From the cell containing the given text, extract its center point as (X, Y) coordinate. 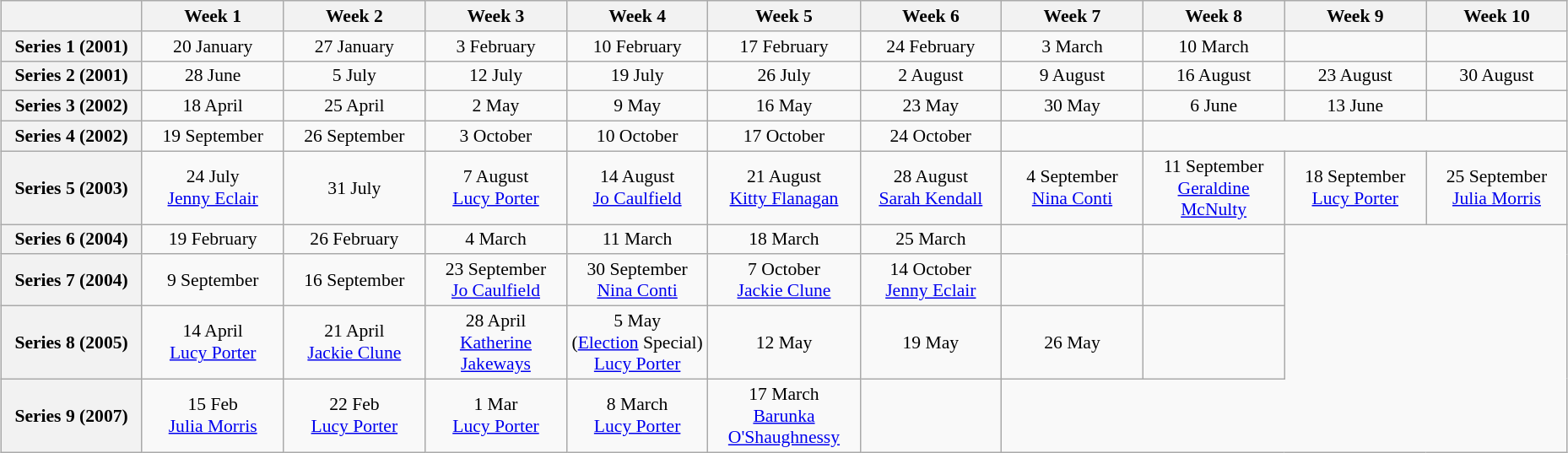
21 AprilJackie Clune (354, 342)
Series 7 (2004) (72, 280)
12 May (784, 342)
17 October (784, 137)
19 February (213, 240)
1 MarLucy Porter (496, 415)
11 March (637, 240)
23 SeptemberJo Caulfield (496, 280)
25 March (931, 240)
10 March (1214, 46)
8 MarchLucy Porter (637, 415)
Series 5 (2003) (72, 187)
28 AprilKatherine Jakeways (496, 342)
24 February (931, 46)
15 FebJulia Morris (213, 415)
30 SeptemberNina Conti (637, 280)
14 AugustJo Caulfield (637, 187)
27 January (354, 46)
30 May (1073, 106)
9 August (1073, 76)
Week 10 (1497, 16)
Series 6 (2004) (72, 240)
9 September (213, 280)
28 June (213, 76)
16 September (354, 280)
16 May (784, 106)
Week 1 (213, 16)
Week 4 (637, 16)
Week 7 (1073, 16)
18 March (784, 240)
31 July (354, 187)
18 April (213, 106)
30 August (1497, 76)
Week 2 (354, 16)
3 March (1073, 46)
3 October (496, 137)
7 AugustLucy Porter (496, 187)
Week 5 (784, 16)
10 October (637, 137)
3 February (496, 46)
6 June (1214, 106)
Week 6 (931, 16)
4 March (496, 240)
24 October (931, 137)
Series 2 (2001) (72, 76)
Series 4 (2002) (72, 137)
14 OctoberJenny Eclair (931, 280)
7 OctoberJackie Clune (784, 280)
24 JulyJenny Eclair (213, 187)
25 April (354, 106)
11 SeptemberGeraldine McNulty (1214, 187)
12 July (496, 76)
13 June (1355, 106)
19 September (213, 137)
5 July (354, 76)
16 August (1214, 76)
2 May (496, 106)
17 MarchBarunka O'Shaughnessy (784, 415)
Week 9 (1355, 16)
25 SeptemberJulia Morris (1497, 187)
28 AugustSarah Kendall (931, 187)
14 AprilLucy Porter (213, 342)
Week 3 (496, 16)
Series 3 (2002) (72, 106)
23 August (1355, 76)
26 July (784, 76)
Week 8 (1214, 16)
9 May (637, 106)
26 May (1073, 342)
Series 9 (2007) (72, 415)
Series 1 (2001) (72, 46)
2 August (931, 76)
Series 8 (2005) (72, 342)
5 May(Election Special)Lucy Porter (637, 342)
19 May (931, 342)
23 May (931, 106)
18 SeptemberLucy Porter (1355, 187)
26 February (354, 240)
4 SeptemberNina Conti (1073, 187)
19 July (637, 76)
21 AugustKitty Flanagan (784, 187)
22 FebLucy Porter (354, 415)
26 September (354, 137)
20 January (213, 46)
10 February (637, 46)
17 February (784, 46)
